Scan for the cell matching the given text and deliver its (X, Y) coordinate at center. 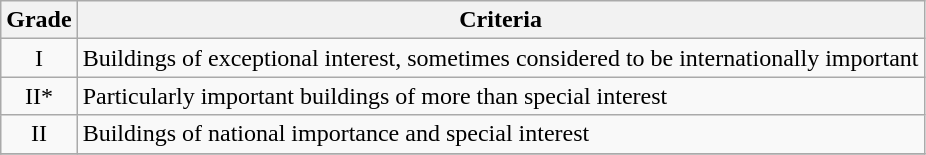
II (39, 134)
Buildings of exceptional interest, sometimes considered to be internationally important (500, 58)
Buildings of national importance and special interest (500, 134)
Criteria (500, 20)
Particularly important buildings of more than special interest (500, 96)
Grade (39, 20)
I (39, 58)
II* (39, 96)
